Scan for the cell matching the given text and deliver its [X, Y] coordinate at center. 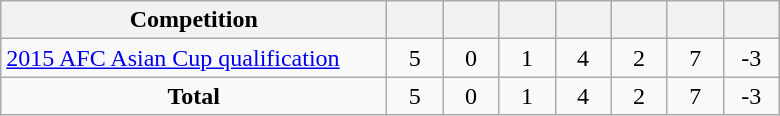
Competition [194, 20]
2015 AFC Asian Cup qualification [194, 58]
Total [194, 96]
